Extract the [X, Y] coordinate from the center of the cell holding the provided text.  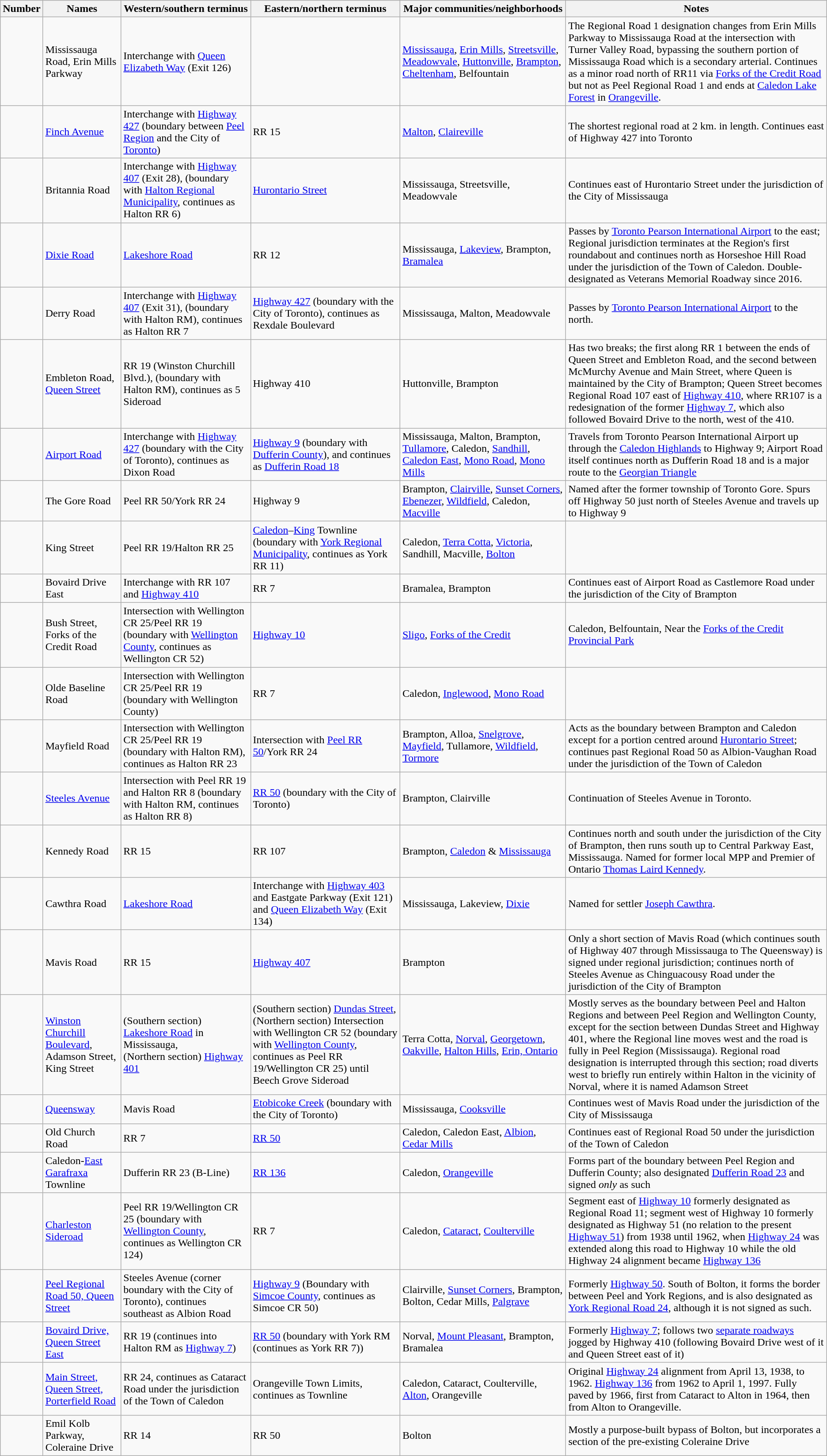
Continues east of Regional Road 50 under the jurisdiction of the Town of Caledon [696, 1138]
RR 12 [325, 255]
Steeles Avenue [82, 798]
The Gore Road [82, 501]
Mississauga, Streetsville, Meadowvale [482, 190]
Mississauga, Lakeview, Brampton, Bramalea [482, 255]
Britannia Road [82, 190]
Clairville, Sunset Corners, Brampton, Bolton, Cedar Mills, Palgrave [482, 1296]
Intersection with Peel RR 19 and Halton RR 8 (boundary with Halton RM, continues as Halton RR 8) [186, 798]
Bolton [482, 1435]
Charleston Sideroad [82, 1231]
The shortest regional road at 2 km. in length. Continues east of Highway 427 into Toronto [696, 132]
Interchange with Highway 407 (Exit 31), (boundary with Halton RM), continues as Halton RR 7 [186, 314]
Bovaird Drive East [82, 588]
Forms part of the boundary between Peel Region and Dufferin County; also designated Dufferin Road 23 and signed only as such [696, 1172]
Intersection with Wellington CR 25/Peel RR 19 (boundary with Wellington County) [186, 693]
Mississauga Road, Erin Mills Parkway [82, 61]
Sligo, Forks of the Credit [482, 635]
Kennedy Road [82, 851]
RR 14 [186, 1435]
Malton, Claireville [482, 132]
Caledon, Terra Cotta, Victoria, Sandhill, Macville, Bolton [482, 548]
King Street [82, 548]
RR 136 [325, 1172]
Brampton, Clairville, Sunset Corners, Ebenezer, Wildfield, Caledon, Macville [482, 501]
Caledon, Caledon East, Albion, Cedar Mills [482, 1138]
Peel Regional Road 50, Queen Street [82, 1296]
Bush Street, Forks of the Credit Road [82, 635]
Highway 410 [325, 384]
RR 24, continues as Cataract Road under the jurisdiction of the Town of Caledon [186, 1388]
Finch Avenue [82, 132]
Mostly a purpose-built bypass of Bolton, but incorporates a section of the pre-existing Coleraine Drive [696, 1435]
Named for settler Joseph Cawthra. [696, 904]
Interchange with Highway 403 and Eastgate Parkway (Exit 121) and Queen Elizabeth Way (Exit 134) [325, 904]
Queensway [82, 1109]
RR 107 [325, 851]
Continues west of Mavis Road under the jurisdiction of the City of Mississauga [696, 1109]
Highway 407 [325, 962]
Huttonville, Brampton [482, 384]
Highway 9 [325, 501]
Caledon–King Townline (boundary with York Regional Municipality, continues as York RR 11) [325, 548]
Airport Road [82, 454]
Mississauga, Malton, Meadowvale [482, 314]
Emil Kolb Parkway, Coleraine Drive [82, 1435]
Peel RR 19/Wellington CR 25 (boundary with Wellington County, continues as Wellington CR 124) [186, 1231]
Intersection with Wellington CR 25/Peel RR 19 (boundary with Halton RM), continues as Halton RR 23 [186, 746]
Highway 9 (Boundary with Simcoe County, continues as Simcoe CR 50) [325, 1296]
Interchange with RR 107 and Highway 410 [186, 588]
Major communities/neighborhoods [482, 9]
Mississauga, Malton, Brampton, Tullamore, Caledon, Sandhill, Caledon East, Mono Road, Mono Mills [482, 454]
Named after the former township of Toronto Gore. Spurs off Highway 50 just north of Steeles Avenue and travels up to Highway 9 [696, 501]
RR 50 (boundary with the City of Toronto) [325, 798]
Old Church Road [82, 1138]
Eastern/northern terminus [325, 9]
Mississauga, Lakeview, Dixie [482, 904]
Hurontario Street [325, 190]
Caledon, Belfountain, Near the Forks of the Credit Provincial Park [696, 635]
Interchange with Highway 427 (boundary with the City of Toronto), continues as Dixon Road [186, 454]
Brampton, Alloa, Snelgrove, Mayfield, Tullamore, Wildfield, Tormore [482, 746]
Norval, Mount Pleasant, Brampton, Bramalea [482, 1342]
Dixie Road [82, 255]
Highway 427 (boundary with the City of Toronto), continues as Rexdale Boulevard [325, 314]
Interchange with Highway 407 (Exit 28), (boundary with Halton Regional Municipality, continues as Halton RR 6) [186, 190]
Dufferin RR 23 (B-Line) [186, 1172]
Continues east of Hurontario Street under the jurisdiction of the City of Mississauga [696, 190]
RR 19 (Winston Churchill Blvd.), (boundary with Halton RM), continues as 5 Sideroad [186, 384]
Etobicoke Creek (boundary with the City of Toronto) [325, 1109]
Interchange with Queen Elizabeth Way (Exit 126) [186, 61]
Intersection with Wellington CR 25/Peel RR 19 (boundary with Wellington County, continues as Wellington CR 52) [186, 635]
Caledon, Inglewood, Mono Road [482, 693]
Bramalea, Brampton [482, 588]
Continues east of Airport Road as Castlemore Road under the jurisdiction of the City of Brampton [696, 588]
Bovaird Drive, Queen Street East [82, 1342]
RR 50 (boundary with York RM (continues as York RR 7)) [325, 1342]
Main Street, Queen Street, Porterfield Road [82, 1388]
Caledon-East Garafraxa Townline [82, 1172]
Caledon, Orangeville [482, 1172]
Orangeville Town Limits, continues as Townline [325, 1388]
RR 19 (continues into Halton RM as Highway 7) [186, 1342]
Notes [696, 9]
Winston Churchill Boulevard, Adamson Street, King Street [82, 1045]
Passes by Toronto Pearson International Airport to the north. [696, 314]
Brampton [482, 962]
Mississauga, Cooksville [482, 1109]
Peel RR 50/York RR 24 [186, 501]
Cawthra Road [82, 904]
Names [82, 9]
Intersection with Peel RR 50/York RR 24 [325, 746]
Highway 10 [325, 635]
Continuation of Steeles Avenue in Toronto. [696, 798]
Mayfield Road [82, 746]
Formerly Highway 7; follows two separate roadways jogged by Highway 410 (following Bovaird Drive west of it and Queen Street east of it) [696, 1342]
Derry Road [82, 314]
Western/southern terminus [186, 9]
Steeles Avenue (corner boundary with the City of Toronto), continues southeast as Albion Road [186, 1296]
Number [22, 9]
Peel RR 19/Halton RR 25 [186, 548]
(Southern section) Lakeshore Road in Mississauga,(Northern section) Highway 401 [186, 1045]
Highway 9 (boundary with Dufferin County), and continues as Dufferin Road 18 [325, 454]
Brampton, Clairville [482, 798]
Embleton Road, Queen Street [82, 384]
Mississauga, Erin Mills, Streetsville, Meadowvale, Huttonville, Brampton, Cheltenham, Belfountain [482, 61]
Caledon, Cataract, Coulterville, Alton, Orangeville [482, 1388]
Terra Cotta, Norval, Georgetown, Oakville, Halton Hills, Erin, Ontario [482, 1045]
Olde Baseline Road [82, 693]
Brampton, Caledon & Mississauga [482, 851]
Interchange with Highway 427 (boundary between Peel Region and the City of Toronto) [186, 132]
Caledon, Cataract, Coulterville [482, 1231]
